Extract the [X, Y] coordinate from the center of the cell holding the provided text.  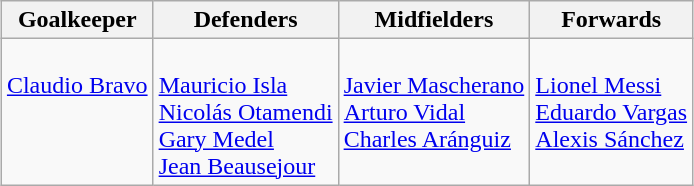
Goalkeeper [77, 20]
Javier Mascherano Arturo Vidal Charles Aránguiz [434, 112]
Claudio Bravo [77, 112]
Defenders [246, 20]
Lionel Messi Eduardo Vargas Alexis Sánchez [612, 112]
Midfielders [434, 20]
Forwards [612, 20]
Mauricio Isla Nicolás Otamendi Gary Medel Jean Beausejour [246, 112]
